Provide the (X, Y) coordinate of the cell's center where the given text is located.  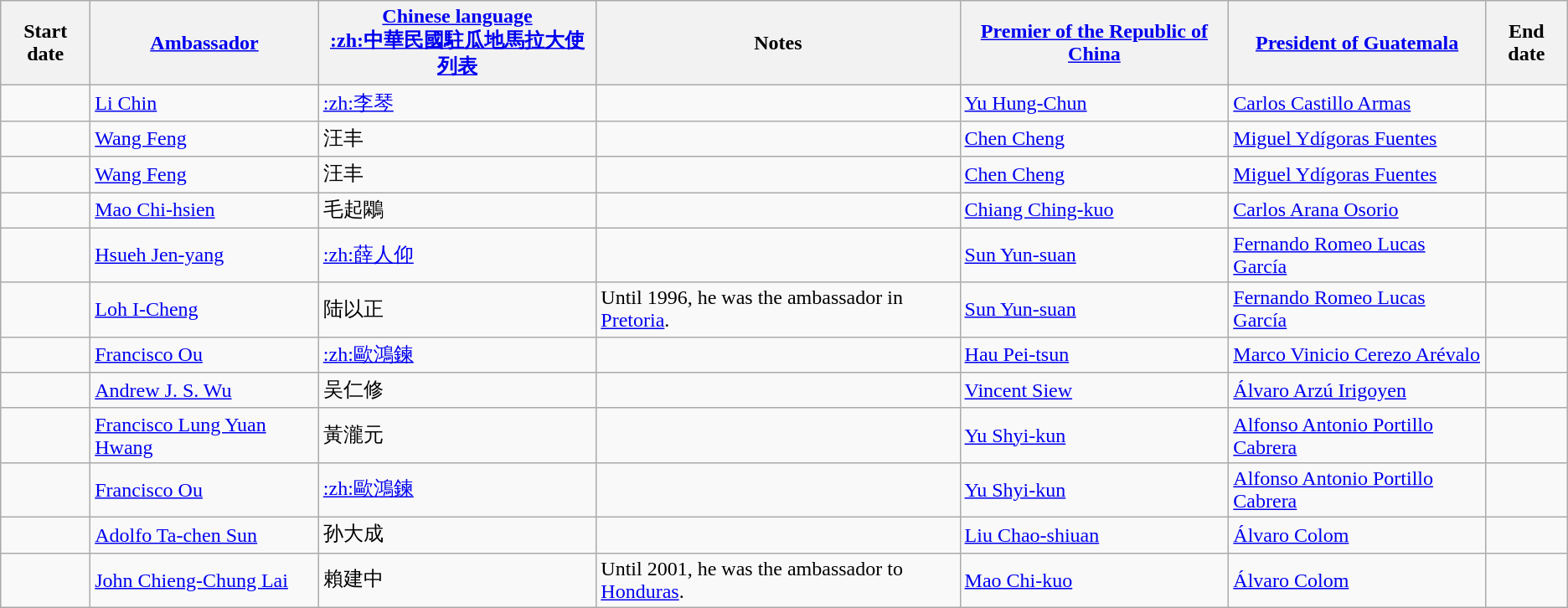
Notes (778, 44)
Until 1996, he was the ambassador in Pretoria. (778, 310)
Mao Chi-hsien (204, 211)
黃瀧元 (457, 435)
Carlos Arana Osorio (1357, 211)
Loh I-Cheng (204, 310)
John Chieng-Chung Lai (204, 580)
Yu Hung-Chun (1094, 104)
:zh:李琴 (457, 104)
:zh:薛人仰 (457, 255)
Francisco Lung Yuan Hwang (204, 435)
Liu Chao-shiuan (1094, 534)
毛起鷴 (457, 211)
Adolfo Ta-chen Sun (204, 534)
Ambassador (204, 44)
吴仁修 (457, 390)
President of Guatemala (1357, 44)
Premier of the Republic of China (1094, 44)
End date (1526, 44)
陆以正 (457, 310)
Until 2001, he was the ambassador to Honduras. (778, 580)
Hau Pei-tsun (1094, 355)
Chinese language:zh:中華民國駐瓜地馬拉大使列表 (457, 44)
Chiang Ching-kuo (1094, 211)
Marco Vinicio Cerezo Arévalo (1357, 355)
Carlos Castillo Armas (1357, 104)
孙大成 (457, 534)
Start date (45, 44)
Vincent Siew (1094, 390)
Hsueh Jen-yang (204, 255)
Álvaro Arzú Irigoyen (1357, 390)
賴建中 (457, 580)
Li Chin (204, 104)
Andrew J. S. Wu (204, 390)
Mao Chi-kuo (1094, 580)
